Return (X, Y) of the center of cell containing provided text 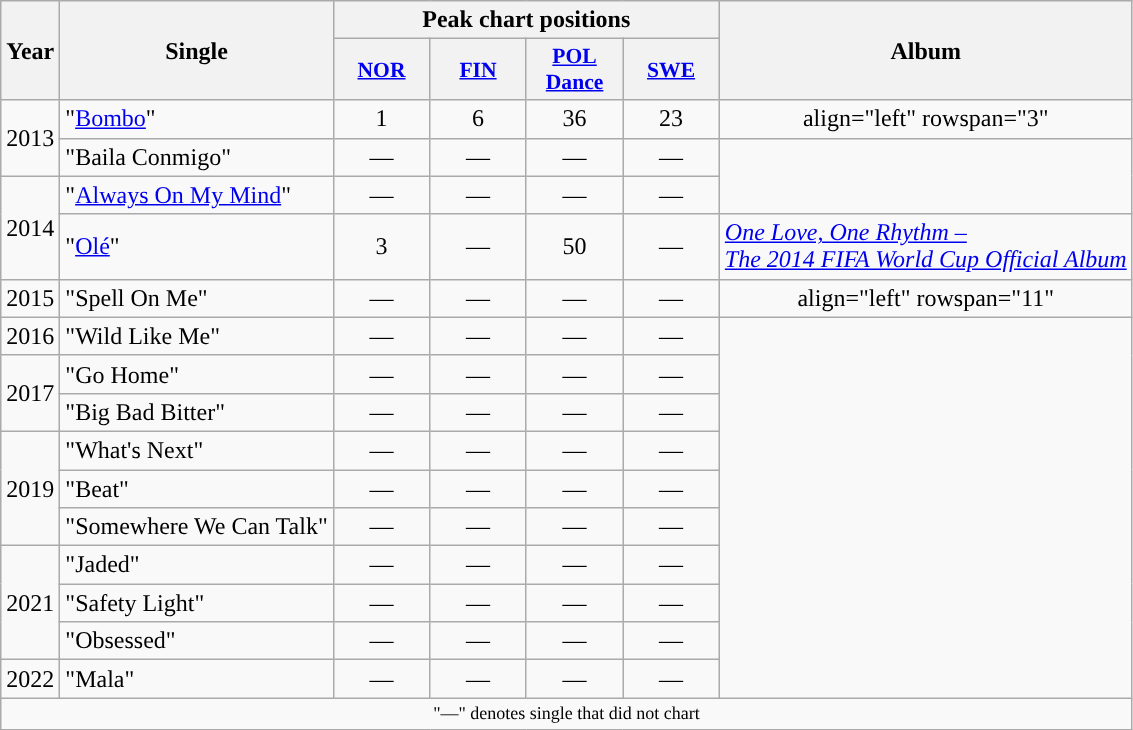
"Big Bad Bitter" (196, 412)
50 (574, 246)
Album (926, 50)
NOR (382, 70)
Single (196, 50)
2014 (30, 228)
2019 (30, 488)
2021 (30, 603)
POL Dance (574, 70)
2015 (30, 298)
Peak chart positions (526, 20)
align="left" rowspan="3" (926, 119)
"—" denotes single that did not chart (566, 714)
23 (672, 119)
"Spell On Me" (196, 298)
"Jaded" (196, 565)
"Safety Light" (196, 603)
"Somewhere We Can Talk" (196, 527)
FIN (478, 70)
"Mala" (196, 679)
"Bombo" (196, 119)
"Olé" (196, 246)
Year (30, 50)
2017 (30, 393)
"Go Home" (196, 374)
6 (478, 119)
align="left" rowspan="11" (926, 298)
2016 (30, 336)
1 (382, 119)
2022 (30, 679)
"Always On My Mind" (196, 195)
"Obsessed" (196, 641)
"Baila Conmigo" (196, 157)
3 (382, 246)
"What's Next" (196, 450)
2013 (30, 138)
SWE (672, 70)
"Wild Like Me" (196, 336)
"Beat" (196, 489)
36 (574, 119)
One Love, One Rhythm –The 2014 FIFA World Cup Official Album (926, 246)
